Return (X, Y) of the center of cell containing provided text 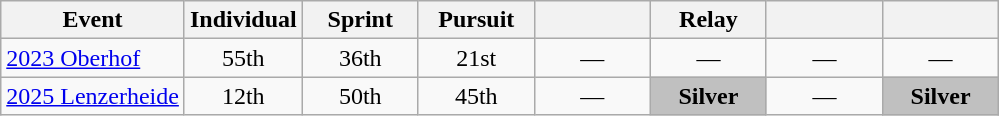
2025 Lenzerheide (93, 96)
2023 Oberhof (93, 58)
Event (93, 20)
50th (360, 96)
Sprint (360, 20)
55th (243, 58)
45th (476, 96)
Individual (243, 20)
21st (476, 58)
12th (243, 96)
Pursuit (476, 20)
36th (360, 58)
Relay (708, 20)
